From the cell containing the given text, extract its center point as (X, Y) coordinate. 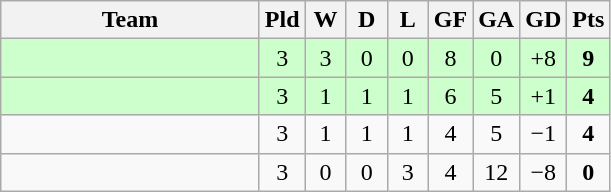
L (408, 20)
−1 (544, 134)
D (366, 20)
W (326, 20)
12 (496, 172)
Team (130, 20)
GF (450, 20)
Pld (282, 20)
GD (544, 20)
−8 (544, 172)
Pts (588, 20)
9 (588, 58)
8 (450, 58)
GA (496, 20)
6 (450, 96)
+1 (544, 96)
+8 (544, 58)
